Locate the cell with the specified text and output its (x, y) center coordinate. 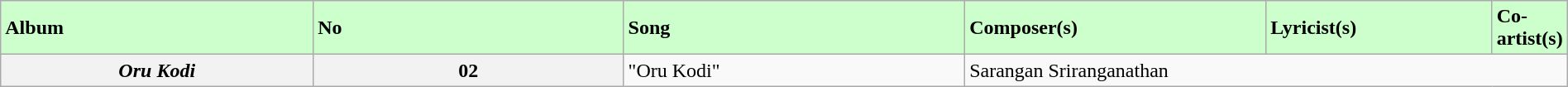
Oru Kodi (157, 70)
Song (794, 28)
Lyricist(s) (1379, 28)
Album (157, 28)
No (468, 28)
Co-artist(s) (1530, 28)
"Oru Kodi" (794, 70)
Sarangan Sriranganathan (1267, 70)
Composer(s) (1116, 28)
02 (468, 70)
